Capture the cell that displays the provided text and extract its [x, y] central coordinate. 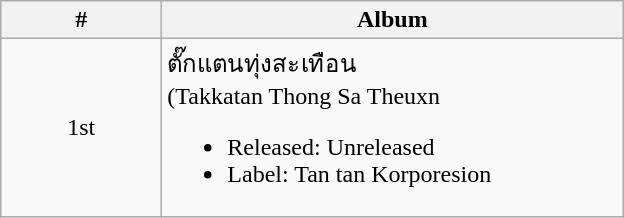
Album [392, 20]
ตั๊กแตนทุ่งสะเทือน(Takkatan Thong Sa TheuxnReleased: UnreleasedLabel: Tan tan Korporesion [392, 128]
1st [82, 128]
# [82, 20]
